Locate the cell with the specified text and output its [x, y] center coordinate. 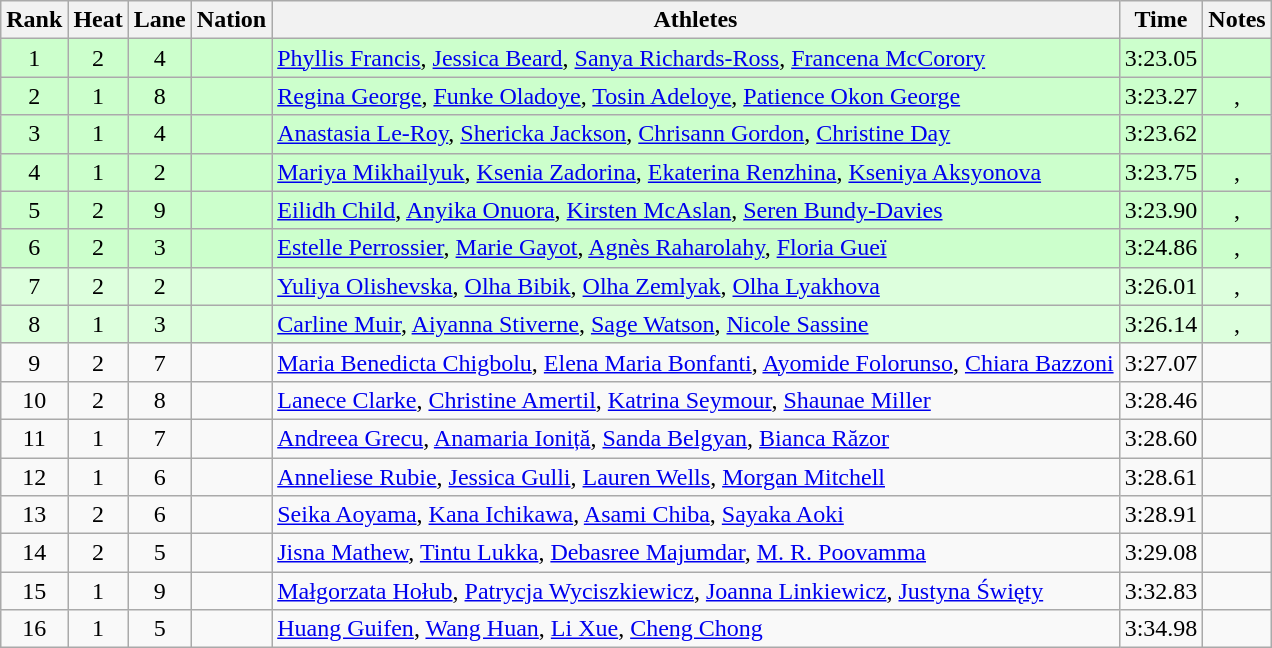
3:23.62 [1161, 134]
Time [1161, 20]
Regina George, Funke Oladoye, Tosin Adeloye, Patience Okon George [696, 96]
Nation [231, 20]
Seika Aoyama, Kana Ichikawa, Asami Chiba, Sayaka Aoki [696, 515]
3:23.05 [1161, 58]
Yuliya Olishevska, Olha Bibik, Olha Zemlyak, Olha Lyakhova [696, 286]
3:29.08 [1161, 553]
3:27.07 [1161, 362]
3:26.14 [1161, 324]
3:32.83 [1161, 591]
3:26.01 [1161, 286]
Notes [1237, 20]
3:28.91 [1161, 515]
Rank [34, 20]
11 [34, 438]
Estelle Perrossier, Marie Gayot, Agnès Raharolahy, Floria Gueï [696, 248]
3:23.75 [1161, 172]
Carline Muir, Aiyanna Stiverne, Sage Watson, Nicole Sassine [696, 324]
3:23.90 [1161, 210]
10 [34, 400]
14 [34, 553]
15 [34, 591]
3:24.86 [1161, 248]
Heat [98, 20]
Maria Benedicta Chigbolu, Elena Maria Bonfanti, Ayomide Folorunso, Chiara Bazzoni [696, 362]
3:23.27 [1161, 96]
12 [34, 477]
Phyllis Francis, Jessica Beard, Sanya Richards-Ross, Francena McCorory [696, 58]
13 [34, 515]
3:28.60 [1161, 438]
Eilidh Child, Anyika Onuora, Kirsten McAslan, Seren Bundy-Davies [696, 210]
16 [34, 629]
3:28.46 [1161, 400]
Athletes [696, 20]
Jisna Mathew, Tintu Lukka, Debasree Majumdar, M. R. Poovamma [696, 553]
3:28.61 [1161, 477]
Lane [160, 20]
Andreea Grecu, Anamaria Ioniță, Sanda Belgyan, Bianca Răzor [696, 438]
Anneliese Rubie, Jessica Gulli, Lauren Wells, Morgan Mitchell [696, 477]
3:34.98 [1161, 629]
Huang Guifen, Wang Huan, Li Xue, Cheng Chong [696, 629]
Małgorzata Hołub, Patrycja Wyciszkiewicz, Joanna Linkiewicz, Justyna Święty [696, 591]
Lanece Clarke, Christine Amertil, Katrina Seymour, Shaunae Miller [696, 400]
Anastasia Le-Roy, Shericka Jackson, Chrisann Gordon, Christine Day [696, 134]
Mariya Mikhailyuk, Ksenia Zadorina, Ekaterina Renzhina, Kseniya Aksyonova [696, 172]
